Capture the cell that displays the provided text and extract its (X, Y) central coordinate. 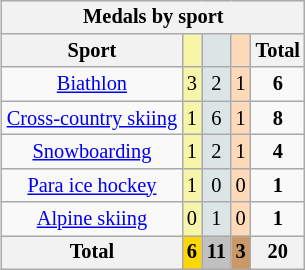
Snowboarding (92, 152)
8 (278, 118)
11 (216, 253)
20 (278, 253)
Cross-country skiing (92, 118)
Biathlon (92, 84)
Sport (92, 51)
4 (278, 152)
Alpine skiing (92, 219)
Medals by sport (154, 17)
Para ice hockey (92, 185)
